From the cell containing the given text, extract its center point as [x, y] coordinate. 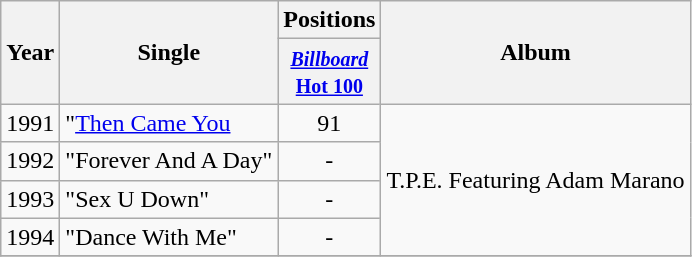
Single [169, 52]
Positions [330, 20]
"Then Came You [169, 123]
Year [30, 52]
1993 [30, 199]
91 [330, 123]
Billboard Hot 100 [330, 72]
1994 [30, 237]
"Sex U Down" [169, 199]
"Forever And A Day" [169, 161]
Album [536, 52]
1991 [30, 123]
1992 [30, 161]
T.P.E. Featuring Adam Marano [536, 180]
"Dance With Me" [169, 237]
